From the cell containing the given text, extract its center point as [X, Y] coordinate. 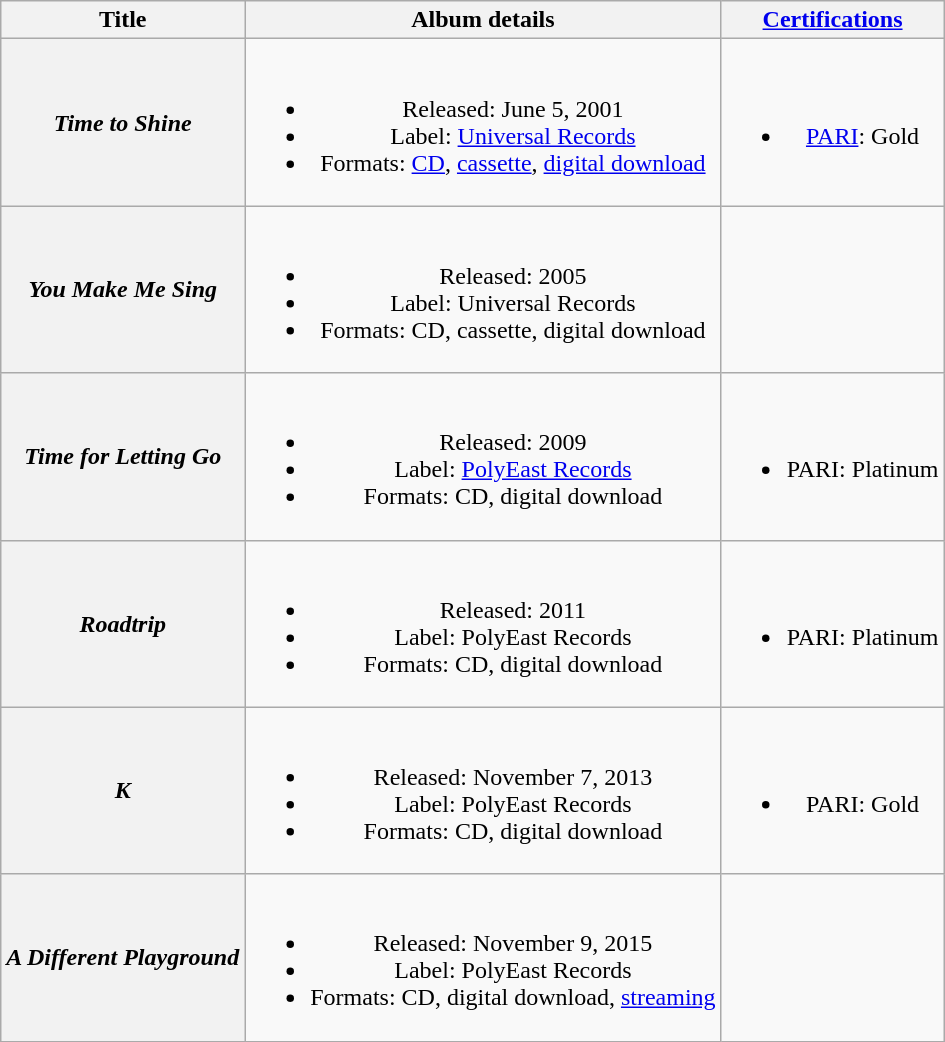
Released: 2005Label: Universal RecordsFormats: CD, cassette, digital download [483, 290]
Album details [483, 20]
Released: November 7, 2013Label: PolyEast RecordsFormats: CD, digital download [483, 790]
Released: 2009Label: PolyEast RecordsFormats: CD, digital download [483, 456]
Released: 2011Label: PolyEast RecordsFormats: CD, digital download [483, 624]
A Different Playground [123, 958]
Time to Shine [123, 122]
You Make Me Sing [123, 290]
Released: November 9, 2015Label: PolyEast RecordsFormats: CD, digital download, streaming [483, 958]
Roadtrip [123, 624]
Title [123, 20]
Released: June 5, 2001Label: Universal RecordsFormats: CD, cassette, digital download [483, 122]
Certifications [832, 20]
Time for Letting Go [123, 456]
K [123, 790]
